Extract the (x, y) coordinate from the center of the cell holding the provided text.  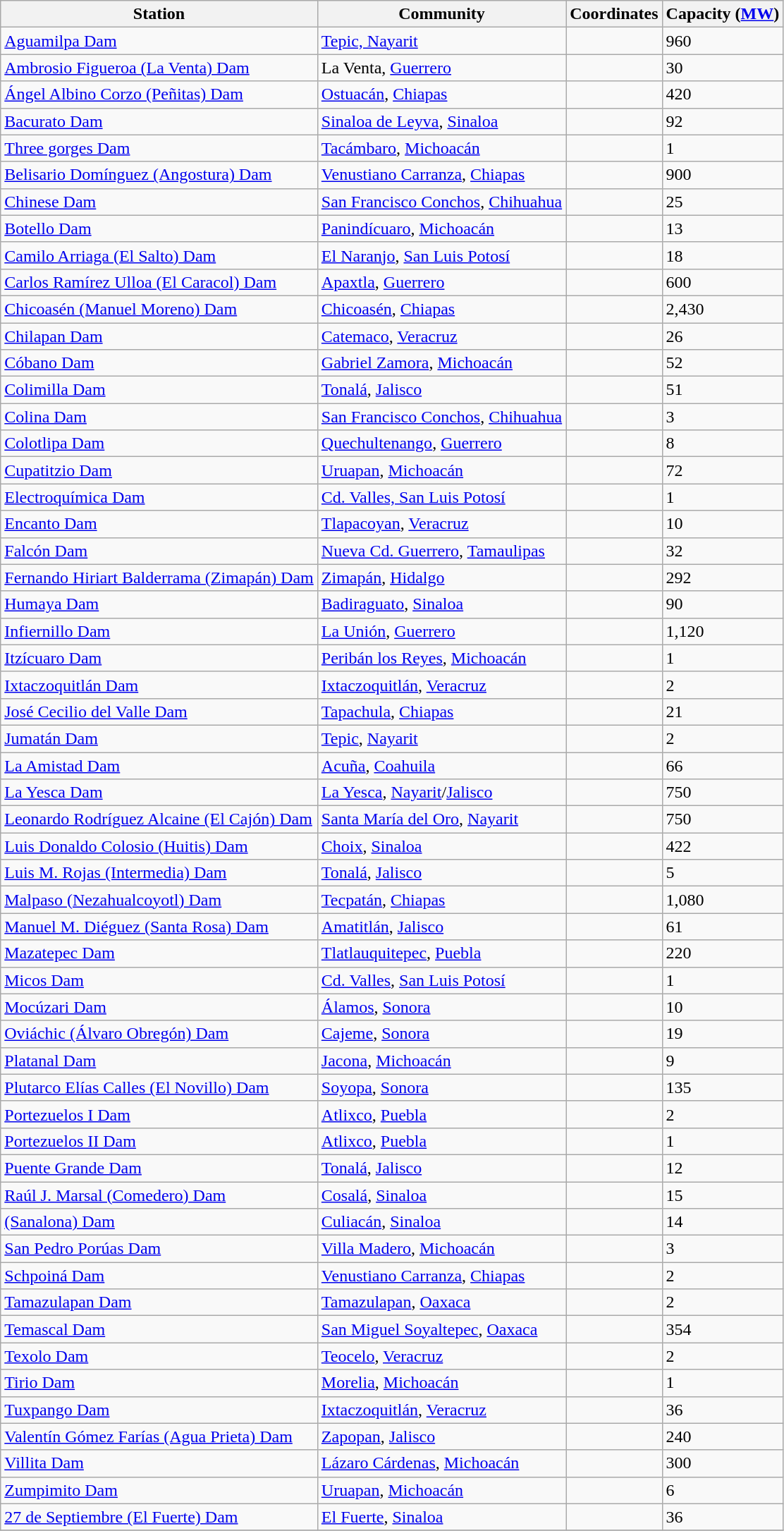
Tirio Dam (159, 1383)
292 (723, 578)
Bacurato Dam (159, 121)
19 (723, 1034)
600 (723, 282)
1,120 (723, 631)
Malpaso (Nezahualcoyotl) Dam (159, 900)
27 de Septiembre (El Fuerte) Dam (159, 1517)
Acuña, Coahuila (441, 765)
2,430 (723, 309)
Ostuacán, Chiapas (441, 94)
Camilo Arriaga (El Salto) Dam (159, 255)
900 (723, 175)
Colina Dam (159, 417)
Aguamilpa Dam (159, 41)
90 (723, 604)
Three gorges Dam (159, 148)
Santa María del Oro, Nayarit (441, 819)
Zumpimito Dam (159, 1490)
Cajeme, Sonora (441, 1034)
72 (723, 470)
220 (723, 953)
14 (723, 1222)
Portezuelos II Dam (159, 1141)
15 (723, 1195)
Belisario Domínguez (Angostura) Dam (159, 175)
San Pedro Porúas Dam (159, 1249)
9 (723, 1061)
Puente Grande Dam (159, 1168)
Platanal Dam (159, 1061)
66 (723, 765)
Raúl J. Marsal (Comedero) Dam (159, 1195)
Peribán los Reyes, Michoacán (441, 658)
Quechultenango, Guerrero (441, 444)
Apaxtla, Guerrero (441, 282)
Ambrosio Figueroa (La Venta) Dam (159, 68)
Villa Madero, Michoacán (441, 1249)
(Sanalona) Dam (159, 1222)
26 (723, 336)
Carlos Ramírez Ulloa (El Caracol) Dam (159, 282)
61 (723, 927)
Nueva Cd. Guerrero, Tamaulipas (441, 551)
Community (441, 14)
Álamos, Sonora (441, 1007)
El Naranjo, San Luis Potosí (441, 255)
Catemaco, Veracruz (441, 336)
Colotlipa Dam (159, 444)
21 (723, 712)
Manuel M. Diéguez (Santa Rosa) Dam (159, 927)
Luis Donaldo Colosio (Huitis) Dam (159, 846)
Humaya Dam (159, 604)
Amatitlán, Jalisco (441, 927)
San Miguel Soyaltepec, Oaxaca (441, 1329)
Culiacán, Sinaloa (441, 1222)
300 (723, 1463)
Cóbano Dam (159, 363)
Cupatitzio Dam (159, 470)
Tapachula, Chiapas (441, 712)
5 (723, 873)
Lázaro Cárdenas, Michoacán (441, 1463)
960 (723, 41)
Jacona, Michoacán (441, 1061)
52 (723, 363)
Temascal Dam (159, 1329)
Chinese Dam (159, 202)
Station (159, 14)
Tecpatán, Chiapas (441, 900)
1,080 (723, 900)
Mocúzari Dam (159, 1007)
Soyopa, Sonora (441, 1087)
La Amistad Dam (159, 765)
Luis M. Rojas (Intermedia) Dam (159, 873)
La Yesca Dam (159, 793)
Micos Dam (159, 980)
José Cecilio del Valle Dam (159, 712)
Electroquímica Dam (159, 497)
Botello Dam (159, 228)
Capacity (MW) (723, 14)
Chicoasén (Manuel Moreno) Dam (159, 309)
Cosalá, Sinaloa (441, 1195)
92 (723, 121)
Valentín Gómez Farías (Agua Prieta) Dam (159, 1437)
Encanto Dam (159, 524)
Ixtaczoquitlán Dam (159, 685)
Tamazulapan Dam (159, 1303)
32 (723, 551)
Ángel Albino Corzo (Peñitas) Dam (159, 94)
Coordinates (614, 14)
6 (723, 1490)
Zimapán, Hidalgo (441, 578)
Tamazulapan, Oaxaca (441, 1303)
Oviáchic (Álvaro Obregón) Dam (159, 1034)
Itzícuaro Dam (159, 658)
Teocelo, Veracruz (441, 1356)
Schpoiná Dam (159, 1276)
Morelia, Michoacán (441, 1383)
Villita Dam (159, 1463)
8 (723, 444)
Mazatepec Dam (159, 953)
51 (723, 390)
12 (723, 1168)
Chilapan Dam (159, 336)
El Fuerte, Sinaloa (441, 1517)
Sinaloa de Leyva, Sinaloa (441, 121)
25 (723, 202)
135 (723, 1087)
420 (723, 94)
Leonardo Rodríguez Alcaine (El Cajón) Dam (159, 819)
Colimilla Dam (159, 390)
Falcón Dam (159, 551)
Plutarco Elías Calles (El Novillo) Dam (159, 1087)
Tuxpango Dam (159, 1410)
Gabriel Zamora, Michoacán (441, 363)
Fernando Hiriart Balderrama (Zimapán) Dam (159, 578)
Portezuelos I Dam (159, 1114)
Jumatán Dam (159, 738)
Choix, Sinaloa (441, 846)
La Venta, Guerrero (441, 68)
30 (723, 68)
La Yesca, Nayarit/Jalisco (441, 793)
Tlapacoyan, Veracruz (441, 524)
Texolo Dam (159, 1356)
Infiernillo Dam (159, 631)
354 (723, 1329)
Badiraguato, Sinaloa (441, 604)
La Unión, Guerrero (441, 631)
Chicoasén, Chiapas (441, 309)
Tlatlauquitepec, Puebla (441, 953)
Tacámbaro, Michoacán (441, 148)
422 (723, 846)
Panindícuaro, Michoacán (441, 228)
13 (723, 228)
240 (723, 1437)
18 (723, 255)
Zapopan, Jalisco (441, 1437)
